Determine the [x, y] coordinate at the center of the cell enclosing the given text.  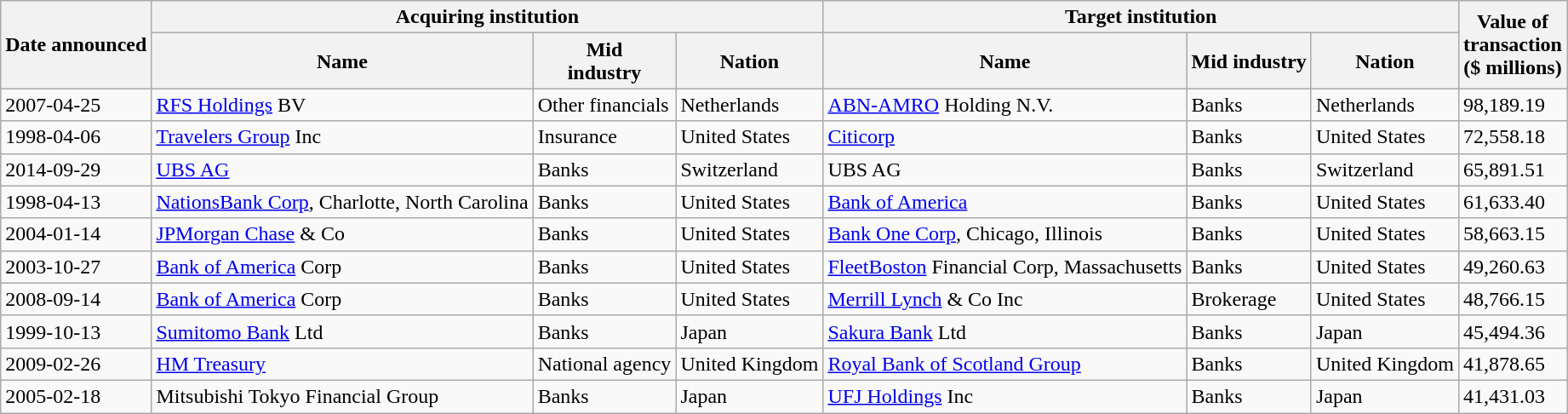
61,633.40 [1512, 202]
Other financials [604, 105]
Sakura Bank Ltd [1004, 331]
45,494.36 [1512, 331]
Bank One Corp, Chicago, Illinois [1004, 234]
JPMorgan Chase & Co [342, 234]
Sumitomo Bank Ltd [342, 331]
65,891.51 [1512, 170]
Midindustry [604, 61]
National agency [604, 364]
49,260.63 [1512, 267]
2014-09-29 [77, 170]
Insurance [604, 137]
2003-10-27 [77, 267]
Date announced [77, 44]
Merrill Lynch & Co Inc [1004, 299]
Citicorp [1004, 137]
48,766.15 [1512, 299]
41,878.65 [1512, 364]
Mid industry [1249, 61]
Mitsubishi Tokyo Financial Group [342, 396]
41,431.03 [1512, 396]
NationsBank Corp, Charlotte, North Carolina [342, 202]
Acquiring institution [487, 17]
Brokerage [1249, 299]
Travelers Group Inc [342, 137]
Bank of America [1004, 202]
RFS Holdings BV [342, 105]
1999-10-13 [77, 331]
2008-09-14 [77, 299]
1998-04-06 [77, 137]
1998-04-13 [77, 202]
58,663.15 [1512, 234]
98,189.19 [1512, 105]
2009-02-26 [77, 364]
2005-02-18 [77, 396]
FleetBoston Financial Corp, Massachusetts [1004, 267]
ABN-AMRO Holding N.V. [1004, 105]
2007-04-25 [77, 105]
HM Treasury [342, 364]
72,558.18 [1512, 137]
Value oftransaction($ millions) [1512, 44]
UFJ Holdings Inc [1004, 396]
2004-01-14 [77, 234]
Target institution [1141, 17]
Royal Bank of Scotland Group [1004, 364]
